Determine the (x, y) coordinate at the center of the cell enclosing the given text.  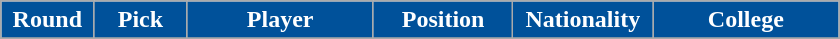
Round (48, 20)
Player (280, 20)
Nationality (583, 20)
Position (443, 20)
Pick (140, 20)
College (746, 20)
